Find where the given text appears and provide that cell's center as [X, Y] coordinate. 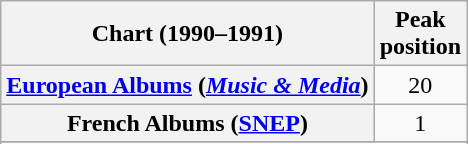
French Albums (SNEP) [188, 123]
1 [420, 123]
Chart (1990–1991) [188, 34]
European Albums (Music & Media) [188, 85]
20 [420, 85]
Peakposition [420, 34]
